For the text-containing cell, return its midpoint in [X, Y] coordinate format. 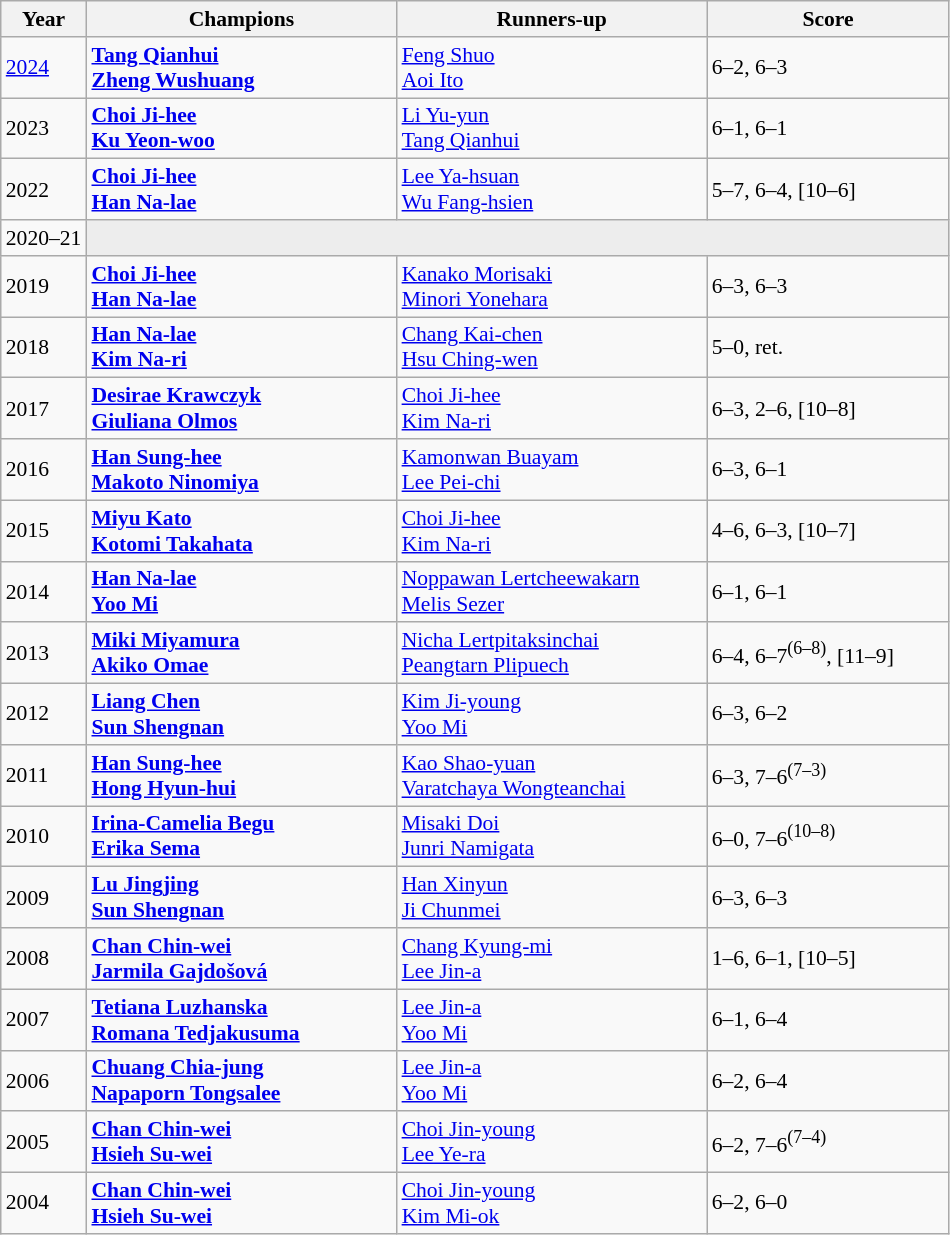
Miyu Kato Kotomi Takahata [241, 530]
Lee Ya-hsuan Wu Fang-hsien [552, 190]
6–3, 6–2 [828, 714]
Tetiana Luzhanska Romana Tedjakusuma [241, 1020]
Runners-up [552, 19]
2012 [44, 714]
2020–21 [44, 238]
2013 [44, 654]
Tang Qianhui Zheng Wushuang [241, 68]
Han Na-lae Kim Na-ri [241, 348]
Chan Chin-wei Jarmila Gajdošová [241, 958]
2015 [44, 530]
Feng Shuo Aoi Ito [552, 68]
2004 [44, 1204]
6–2, 6–4 [828, 1080]
1–6, 6–1, [10–5] [828, 958]
2007 [44, 1020]
Miki Miyamura Akiko Omae [241, 654]
Han Na-lae Yoo Mi [241, 592]
Choi Ji-hee Ku Yeon-woo [241, 128]
2010 [44, 836]
Chuang Chia-jung Napaporn Tongsalee [241, 1080]
2019 [44, 286]
2022 [44, 190]
Irina-Camelia Begu Erika Sema [241, 836]
6–0, 7–6(10–8) [828, 836]
2006 [44, 1080]
2008 [44, 958]
2024 [44, 68]
Han Sung-hee Makoto Ninomiya [241, 470]
Desirae Krawczyk Giuliana Olmos [241, 408]
6–3, 7–6(7–3) [828, 776]
6–3, 6–1 [828, 470]
Kanako Morisaki Minori Yonehara [552, 286]
6–2, 6–0 [828, 1204]
5–7, 6–4, [10–6] [828, 190]
2017 [44, 408]
Chang Kyung-mi Lee Jin-a [552, 958]
6–1, 6–4 [828, 1020]
6–4, 6–7(6–8), [11–9] [828, 654]
5–0, ret. [828, 348]
Score [828, 19]
2016 [44, 470]
Choi Jin-young Lee Ye-ra [552, 1142]
4–6, 6–3, [10–7] [828, 530]
6–2, 6–3 [828, 68]
Han Sung-hee Hong Hyun-hui [241, 776]
2005 [44, 1142]
Noppawan Lertcheewakarn Melis Sezer [552, 592]
Liang Chen Sun Shengnan [241, 714]
2018 [44, 348]
Year [44, 19]
Han Xinyun Ji Chunmei [552, 898]
Champions [241, 19]
2023 [44, 128]
2009 [44, 898]
Kao Shao-yuan Varatchaya Wongteanchai [552, 776]
Chang Kai-chen Hsu Ching-wen [552, 348]
Choi Jin-young Kim Mi-ok [552, 1204]
Nicha Lertpitaksinchai Peangtarn Plipuech [552, 654]
6–3, 2–6, [10–8] [828, 408]
Li Yu-yun Tang Qianhui [552, 128]
6–2, 7–6(7–4) [828, 1142]
Kim Ji-young Yoo Mi [552, 714]
Kamonwan Buayam Lee Pei-chi [552, 470]
2014 [44, 592]
2011 [44, 776]
Misaki Doi Junri Namigata [552, 836]
Lu Jingjing Sun Shengnan [241, 898]
